Scan for the cell matching the given text and deliver its (x, y) coordinate at center. 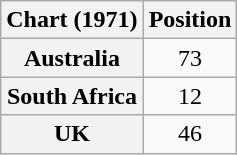
Position (190, 20)
73 (190, 58)
South Africa (72, 96)
46 (190, 134)
Australia (72, 58)
Chart (1971) (72, 20)
12 (190, 96)
UK (72, 134)
